Pinpoint the cell where the given text exists, returning its (x, y) midpoint coordinate. 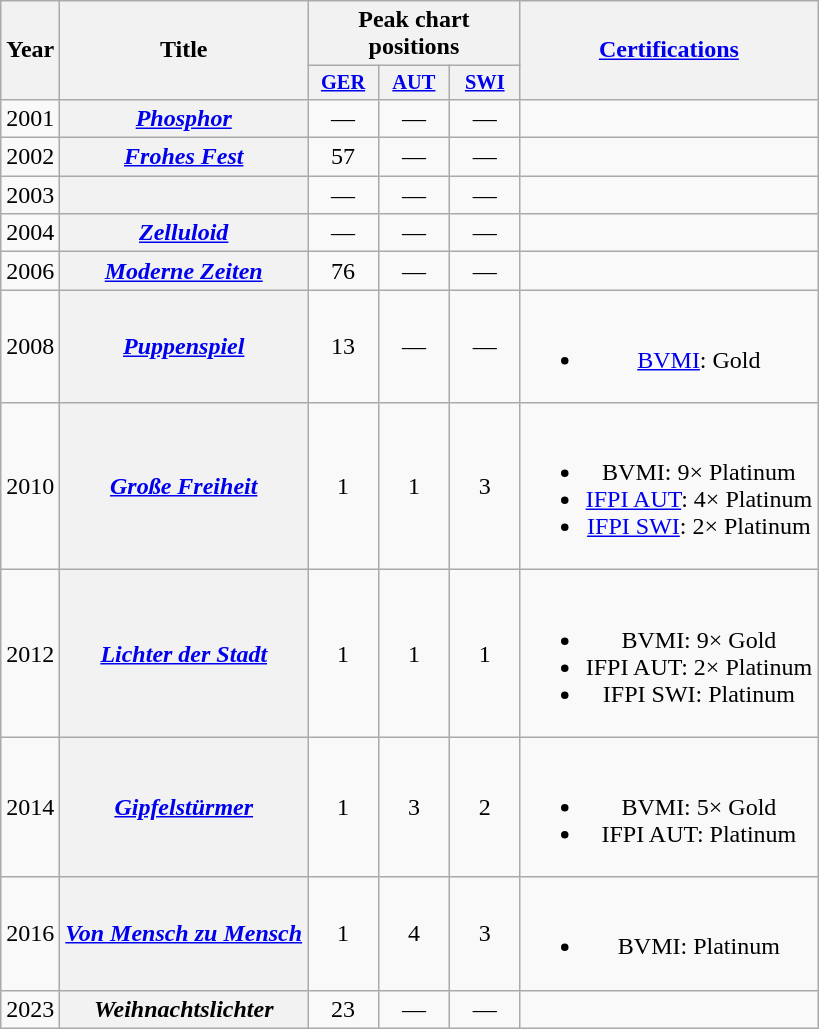
2001 (30, 118)
Title (184, 50)
2004 (30, 233)
SWI (484, 83)
2002 (30, 157)
4 (414, 934)
GER (344, 83)
2003 (30, 195)
2016 (30, 934)
2023 (30, 1009)
Year (30, 50)
Phosphor (184, 118)
Certifications (668, 50)
2012 (30, 654)
BVMI: 9× PlatinumIFPI AUT: 4× PlatinumIFPI SWI: 2× Platinum (668, 486)
2 (484, 807)
23 (344, 1009)
Weihnachtslichter (184, 1009)
Moderne Zeiten (184, 271)
Große Freiheit (184, 486)
2008 (30, 346)
Von Mensch zu Mensch (184, 934)
BVMI: 5× GoldIFPI AUT: Platinum (668, 807)
BVMI: Platinum (668, 934)
Gipfelstürmer (184, 807)
2006 (30, 271)
Peak chart positions (414, 34)
Zelluloid (184, 233)
2010 (30, 486)
13 (344, 346)
BVMI: Gold (668, 346)
76 (344, 271)
BVMI: 9× GoldIFPI AUT: 2× PlatinumIFPI SWI: Platinum (668, 654)
Lichter der Stadt (184, 654)
57 (344, 157)
2014 (30, 807)
Puppenspiel (184, 346)
AUT (414, 83)
Frohes Fest (184, 157)
